Find where the given text appears and provide that cell's center as [X, Y] coordinate. 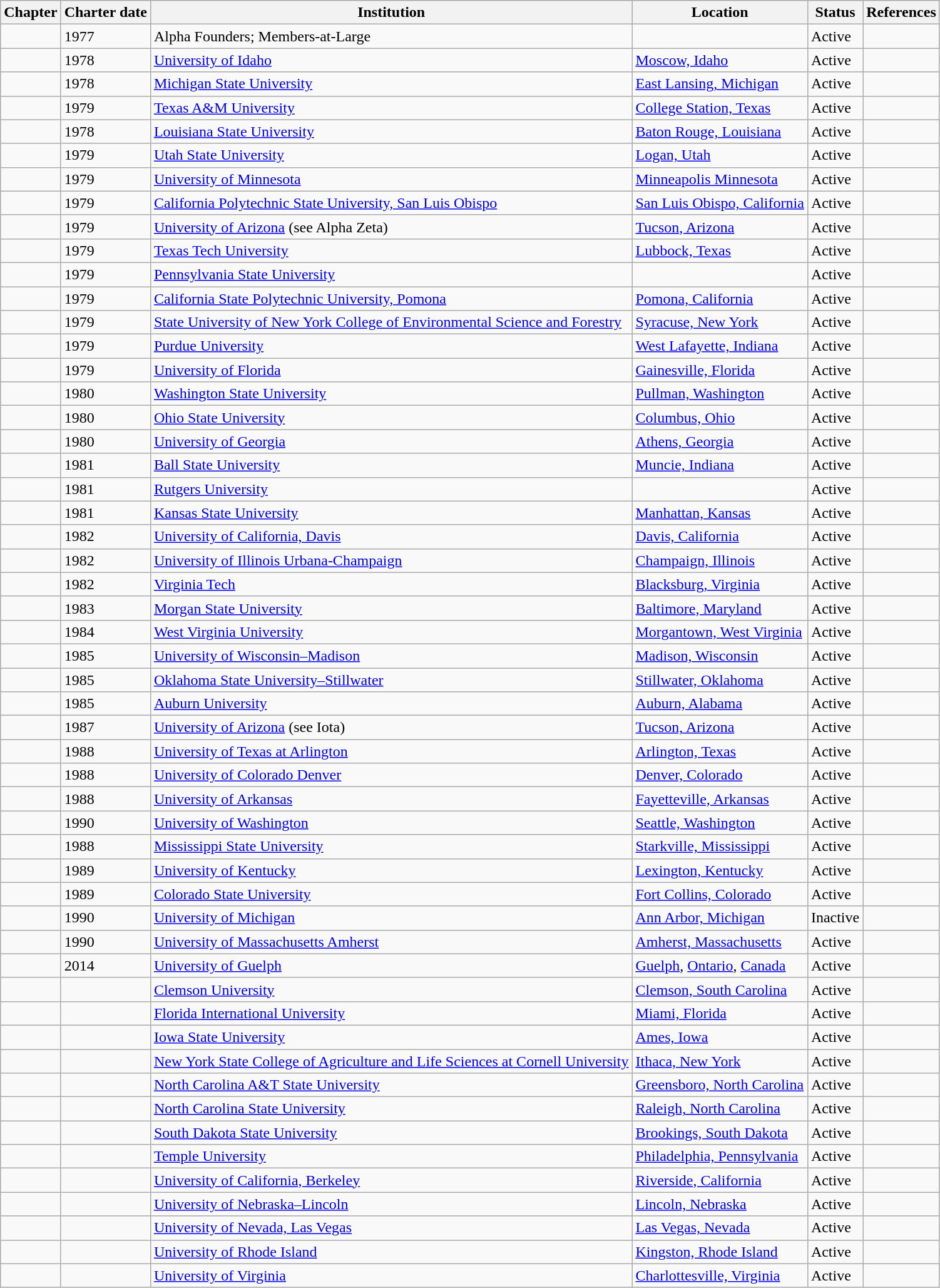
East Lansing, Michigan [720, 84]
Kansas State University [391, 513]
University of Georgia [391, 441]
Philadelphia, Pennsylvania [720, 1157]
University of California, Davis [391, 537]
Pennsylvania State University [391, 274]
1987 [105, 728]
University of Rhode Island [391, 1252]
Pullman, Washington [720, 394]
Virginia Tech [391, 584]
Kingston, Rhode Island [720, 1252]
Muncie, Indiana [720, 465]
Morgantown, West Virginia [720, 632]
University of Arizona (see Iota) [391, 728]
Lexington, Kentucky [720, 870]
University of Guelph [391, 966]
Mississippi State University [391, 847]
Lincoln, Nebraska [720, 1204]
Fort Collins, Colorado [720, 894]
Arlington, Texas [720, 751]
Charter date [105, 13]
Denver, Colorado [720, 775]
Columbus, Ohio [720, 418]
Auburn, Alabama [720, 704]
University of Arkansas [391, 799]
West Virginia University [391, 632]
Seattle, Washington [720, 823]
University of Illinois Urbana-Champaign [391, 560]
North Carolina State University [391, 1109]
Starkville, Mississippi [720, 847]
Brookings, South Dakota [720, 1133]
Baltimore, Maryland [720, 608]
1977 [105, 36]
University of Florida [391, 370]
Texas Tech University [391, 250]
Champaign, Illinois [720, 560]
Greensboro, North Carolina [720, 1085]
San Luis Obispo, California [720, 203]
Baton Rouge, Louisiana [720, 131]
Fayetteville, Arkansas [720, 799]
Moscow, Idaho [720, 60]
New York State College of Agriculture and Life Sciences at Cornell University [391, 1061]
Minneapolis Minnesota [720, 179]
Louisiana State University [391, 131]
State University of New York College of Environmental Science and Forestry [391, 322]
University of Kentucky [391, 870]
University of Virginia [391, 1275]
Institution [391, 13]
Status [835, 13]
Ithaca, New York [720, 1061]
College Station, Texas [720, 108]
University of Texas at Arlington [391, 751]
1984 [105, 632]
University of Nebraska–Lincoln [391, 1204]
Manhattan, Kansas [720, 513]
Michigan State University [391, 84]
Temple University [391, 1157]
Florida International University [391, 1013]
Davis, California [720, 537]
Ball State University [391, 465]
Alpha Founders; Members-at-Large [391, 36]
Washington State University [391, 394]
University of Colorado Denver [391, 775]
Oklahoma State University–Stillwater [391, 679]
California Polytechnic State University, San Luis Obispo [391, 203]
References [901, 13]
Athens, Georgia [720, 441]
University of Minnesota [391, 179]
Clemson, South Carolina [720, 989]
California State Polytechnic University, Pomona [391, 299]
University of Arizona (see Alpha Zeta) [391, 227]
Clemson University [391, 989]
University of Michigan [391, 918]
West Lafayette, Indiana [720, 346]
Pomona, California [720, 299]
North Carolina A&T State University [391, 1085]
South Dakota State University [391, 1133]
Blacksburg, Virginia [720, 584]
Purdue University [391, 346]
Rutgers University [391, 489]
University of Massachusetts Amherst [391, 942]
Texas A&M University [391, 108]
Syracuse, New York [720, 322]
Logan, Utah [720, 155]
Ann Arbor, Michigan [720, 918]
Guelph, Ontario, Canada [720, 966]
Colorado State University [391, 894]
University of Wisconsin–Madison [391, 656]
Stillwater, Oklahoma [720, 679]
Iowa State University [391, 1037]
Chapter [31, 13]
Lubbock, Texas [720, 250]
Utah State University [391, 155]
1983 [105, 608]
Gainesville, Florida [720, 370]
University of Nevada, Las Vegas [391, 1228]
Ohio State University [391, 418]
Madison, Wisconsin [720, 656]
Auburn University [391, 704]
Riverside, California [720, 1180]
Miami, Florida [720, 1013]
2014 [105, 966]
Raleigh, North Carolina [720, 1109]
Ames, Iowa [720, 1037]
Morgan State University [391, 608]
Location [720, 13]
Inactive [835, 918]
University of Idaho [391, 60]
University of Washington [391, 823]
Charlottesville, Virginia [720, 1275]
Amherst, Massachusetts [720, 942]
University of California, Berkeley [391, 1180]
Las Vegas, Nevada [720, 1228]
